Pinpoint the cell where the given text exists, returning its [x, y] midpoint coordinate. 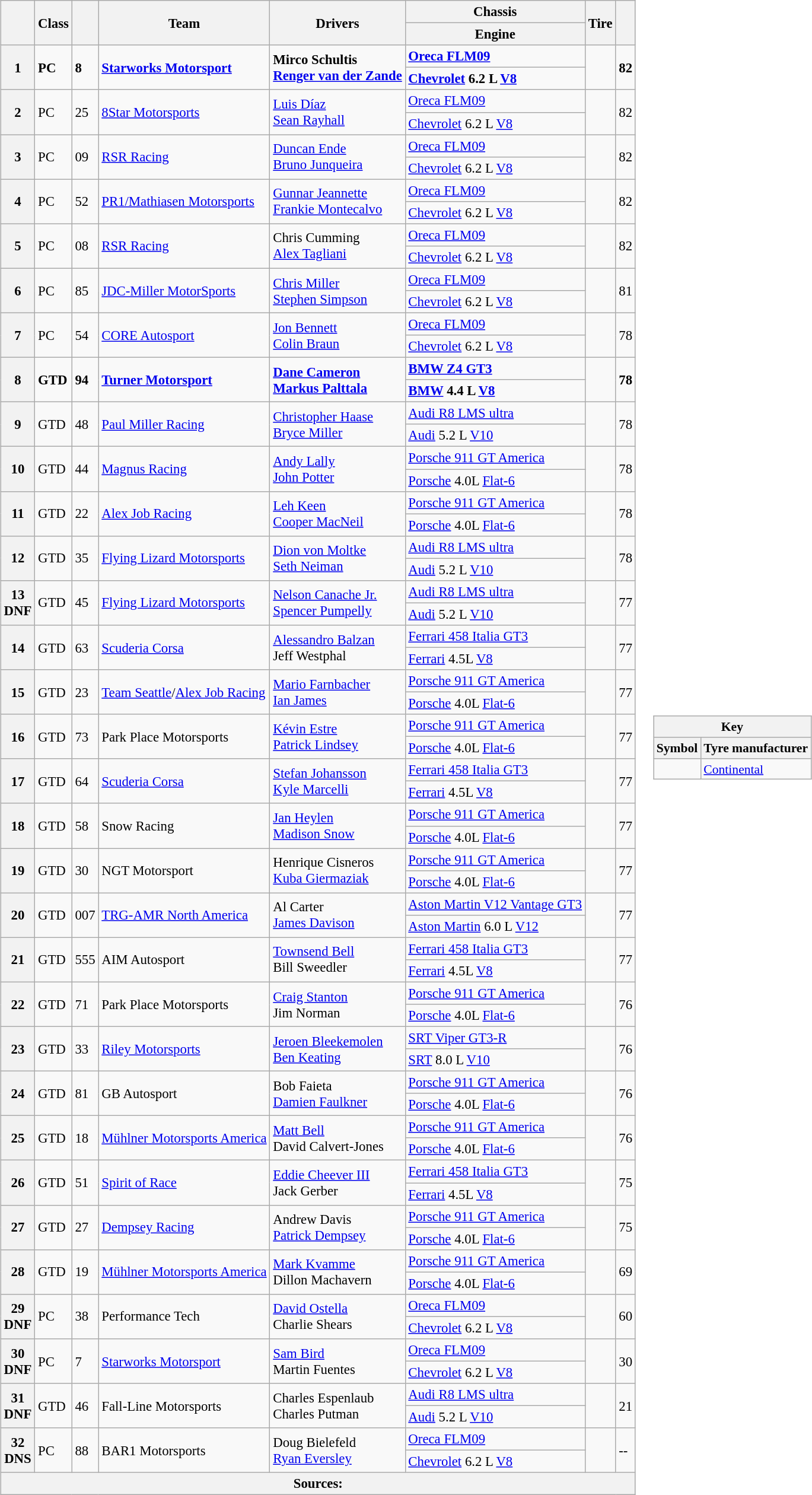
Craig Stanton Jim Norman [337, 1004]
TRG-AMR North America [184, 915]
GB Autosport [184, 1094]
Performance Tech [184, 1316]
Jan Heylen Madison Snow [337, 826]
Dempsey Racing [184, 1227]
85 [85, 291]
3 [18, 157]
88 [85, 1450]
28 [18, 1272]
32DNS [18, 1450]
Engine [495, 34]
Mirco Schultis Renger van der Zande [337, 68]
Nelson Canache Jr. Spencer Pumpelly [337, 603]
2 [18, 112]
Dane Cameron Markus Palttala [337, 380]
20 [18, 915]
17 [18, 781]
33 [85, 1049]
Symbol [677, 748]
Mark Kvamme Dillon Machavern [337, 1272]
Paul Miller Racing [184, 425]
Sources: [318, 1484]
94 [85, 380]
Christopher Haase Bryce Miller [337, 425]
Chassis [495, 12]
007 [85, 915]
SRT 8.0 L V10 [495, 1060]
48 [85, 425]
Turner Motorsport [184, 380]
13DNF [18, 603]
JDC-Miller MotorSports [184, 291]
Snow Racing [184, 826]
Luis Díaz Sean Rayhall [337, 112]
64 [85, 781]
4 [18, 202]
PR1/Mathiasen Motorsports [184, 202]
15 [18, 692]
46 [85, 1406]
9 [18, 425]
Mario Farnbacher Ian James [337, 692]
Andrew Davis Patrick Dempsey [337, 1227]
AIM Autosport [184, 960]
6 [18, 291]
38 [85, 1316]
63 [85, 648]
Spirit of Race [184, 1183]
31DNF [18, 1406]
Bob Faieta Damien Faulkner [337, 1094]
Townsend Bell Bill Sweedler [337, 960]
Andy Lally John Potter [337, 469]
60 [625, 1316]
30DNF [18, 1361]
Alex Job Racing [184, 514]
Eddie Cheever III Jack Gerber [337, 1183]
Continental [756, 769]
NGT Motorsport [184, 871]
58 [85, 826]
Key [733, 727]
69 [625, 1272]
Magnus Racing [184, 469]
Sam Bird Martin Fuentes [337, 1361]
CORE Autosport [184, 335]
10 [18, 469]
BAR1 Motorsports [184, 1450]
14 [18, 648]
Riley Motorsports [184, 1049]
Chris Cumming Alex Tagliani [337, 246]
Alessandro Balzan Jeff Westphal [337, 648]
09 [85, 157]
Jon Bennett Colin Braun [337, 335]
SRT Viper GT3-R [495, 1038]
Team Seattle/Alex Job Racing [184, 692]
Jeroen Bleekemolen Ben Keating [337, 1049]
Doug Bielefeld Ryan Eversley [337, 1450]
08 [85, 246]
BMW 4.4 L V8 [495, 391]
Leh Keen Cooper MacNeil [337, 514]
555 [85, 960]
Chris Miller Stephen Simpson [337, 291]
Kévin Estre Patrick Lindsey [337, 737]
11 [18, 514]
Stefan Johansson Kyle Marcelli [337, 781]
Henrique Cisneros Kuba Giermaziak [337, 871]
Al Carter James Davison [337, 915]
71 [85, 1004]
73 [85, 737]
BMW Z4 GT3 [495, 369]
52 [85, 202]
Drivers [337, 23]
8Star Motorsports [184, 112]
Class [53, 23]
26 [18, 1183]
12 [18, 558]
5 [18, 246]
16 [18, 737]
-- [625, 1450]
Dion von Moltke Seth Neiman [337, 558]
Aston Martin V12 Vantage GT3 [495, 904]
Tire [600, 23]
51 [85, 1183]
54 [85, 335]
Matt Bell David Calvert-Jones [337, 1138]
45 [85, 603]
Gunnar Jeannette Frankie Montecalvo [337, 202]
Tyre manufacturer [756, 748]
Duncan Ende Bruno Junqueira [337, 157]
Fall-Line Motorsports [184, 1406]
35 [85, 558]
1 [18, 68]
Team [184, 23]
29DNF [18, 1316]
24 [18, 1094]
Aston Martin 6.0 L V12 [495, 926]
Charles Espenlaub Charles Putman [337, 1406]
David Ostella Charlie Shears [337, 1316]
44 [85, 469]
